Identify which cell holds the provided text, then report its [X, Y] central coordinate. 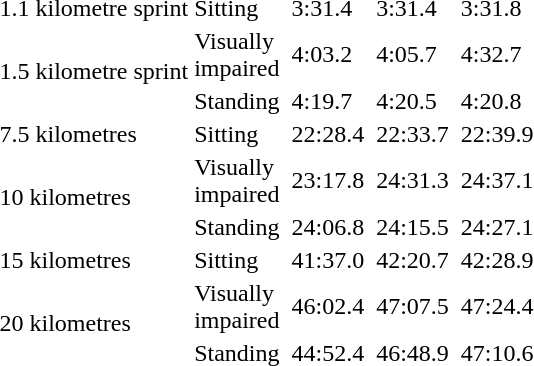
4:05.7 [413, 54]
24:06.8 [328, 227]
22:28.4 [328, 134]
4:03.2 [328, 54]
4:20.5 [413, 101]
22:33.7 [413, 134]
41:37.0 [328, 260]
47:07.5 [413, 306]
24:15.5 [413, 227]
4:19.7 [328, 101]
23:17.8 [328, 180]
24:31.3 [413, 180]
42:20.7 [413, 260]
46:02.4 [328, 306]
